From the cell containing the given text, extract its center point as (X, Y) coordinate. 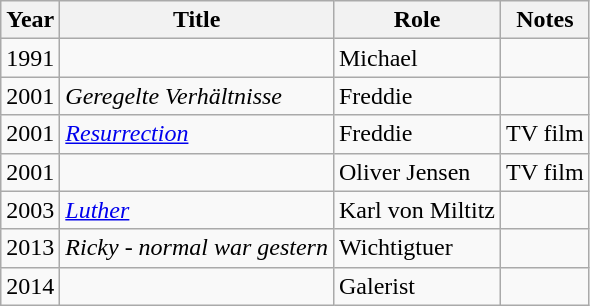
Notes (546, 20)
Geregelte Verhältnisse (197, 96)
Luther (197, 210)
1991 (30, 58)
Year (30, 20)
Galerist (416, 286)
Resurrection (197, 134)
Role (416, 20)
Oliver Jensen (416, 172)
Karl von Miltitz (416, 210)
Wichtigtuer (416, 248)
Michael (416, 58)
2013 (30, 248)
2014 (30, 286)
Title (197, 20)
2003 (30, 210)
Ricky - normal war gestern (197, 248)
